Return the [X, Y] coordinate for the center point of the cell that contains the specified text.  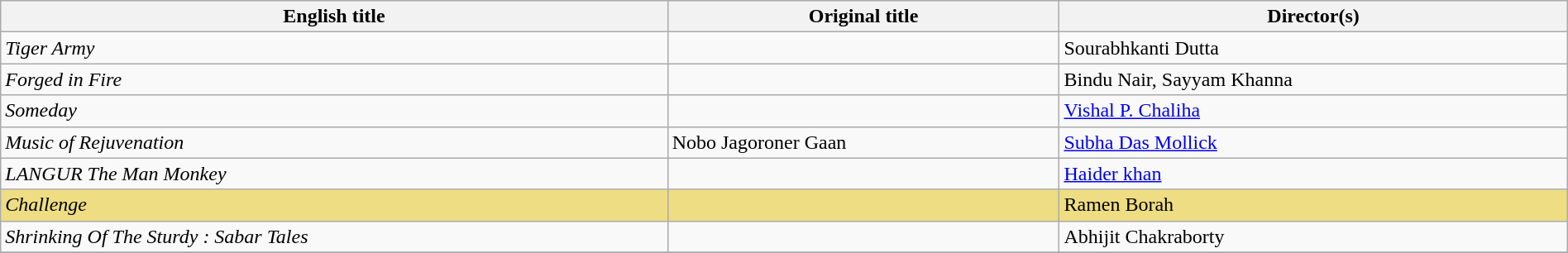
Challenge [334, 205]
Shrinking Of The Sturdy : Sabar Tales [334, 236]
Sourabhkanti Dutta [1313, 48]
Ramen Borah [1313, 205]
Haider khan [1313, 174]
Someday [334, 111]
Abhijit Chakraborty [1313, 236]
Subha Das Mollick [1313, 142]
Original title [863, 17]
Music of Rejuvenation [334, 142]
LANGUR The Man Monkey [334, 174]
Bindu Nair, Sayyam Khanna [1313, 79]
Tiger Army [334, 48]
Forged in Fire [334, 79]
Director(s) [1313, 17]
Nobo Jagoroner Gaan [863, 142]
Vishal P. Chaliha [1313, 111]
English title [334, 17]
